For the text-containing cell, return its midpoint in [X, Y] coordinate format. 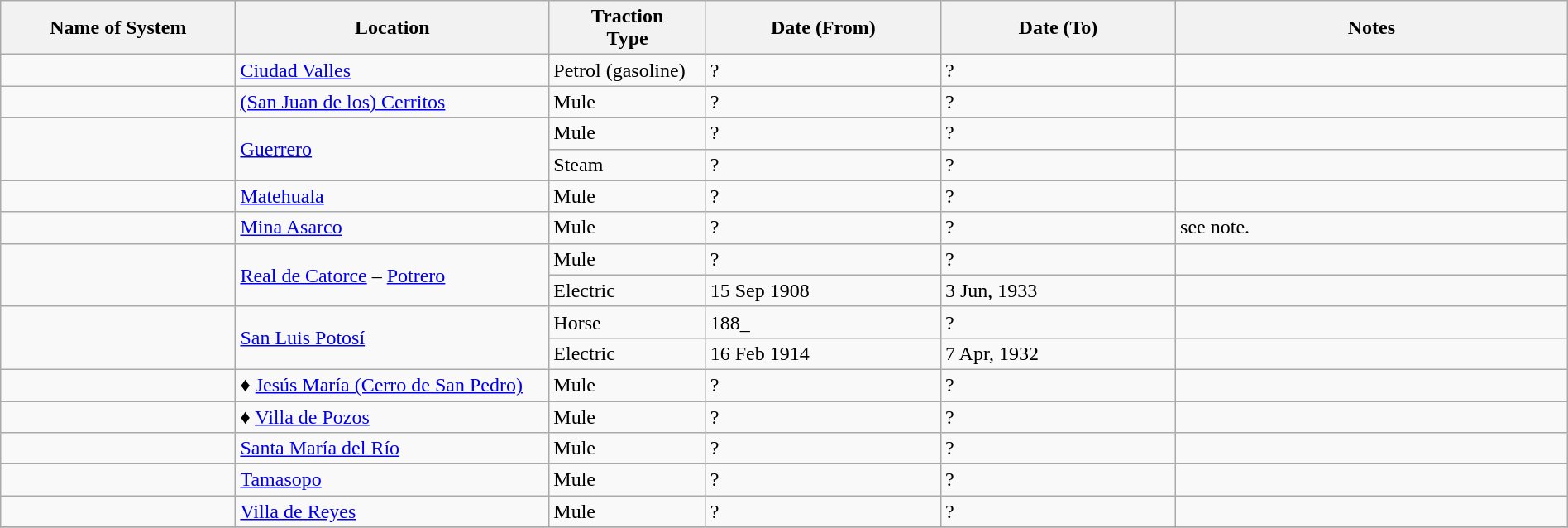
Real de Catorce – Potrero [392, 275]
Ciudad Valles [392, 70]
Santa María del Río [392, 449]
Steam [627, 165]
see note. [1372, 228]
188_ [823, 322]
Horse [627, 322]
♦ Villa de Pozos [392, 416]
Petrol (gasoline) [627, 70]
7 Apr, 1932 [1058, 353]
Date (To) [1058, 28]
Date (From) [823, 28]
16 Feb 1914 [823, 353]
Guerrero [392, 149]
TractionType [627, 28]
♦ Jesús María (Cerro de San Pedro) [392, 385]
Name of System [118, 28]
Location [392, 28]
(San Juan de los) Cerritos [392, 102]
Tamasopo [392, 480]
Notes [1372, 28]
3 Jun, 1933 [1058, 290]
San Luis Potosí [392, 338]
Villa de Reyes [392, 511]
15 Sep 1908 [823, 290]
Mina Asarco [392, 228]
Matehuala [392, 196]
